Search for the cell housing the specified text and yield its [X, Y] center coordinate. 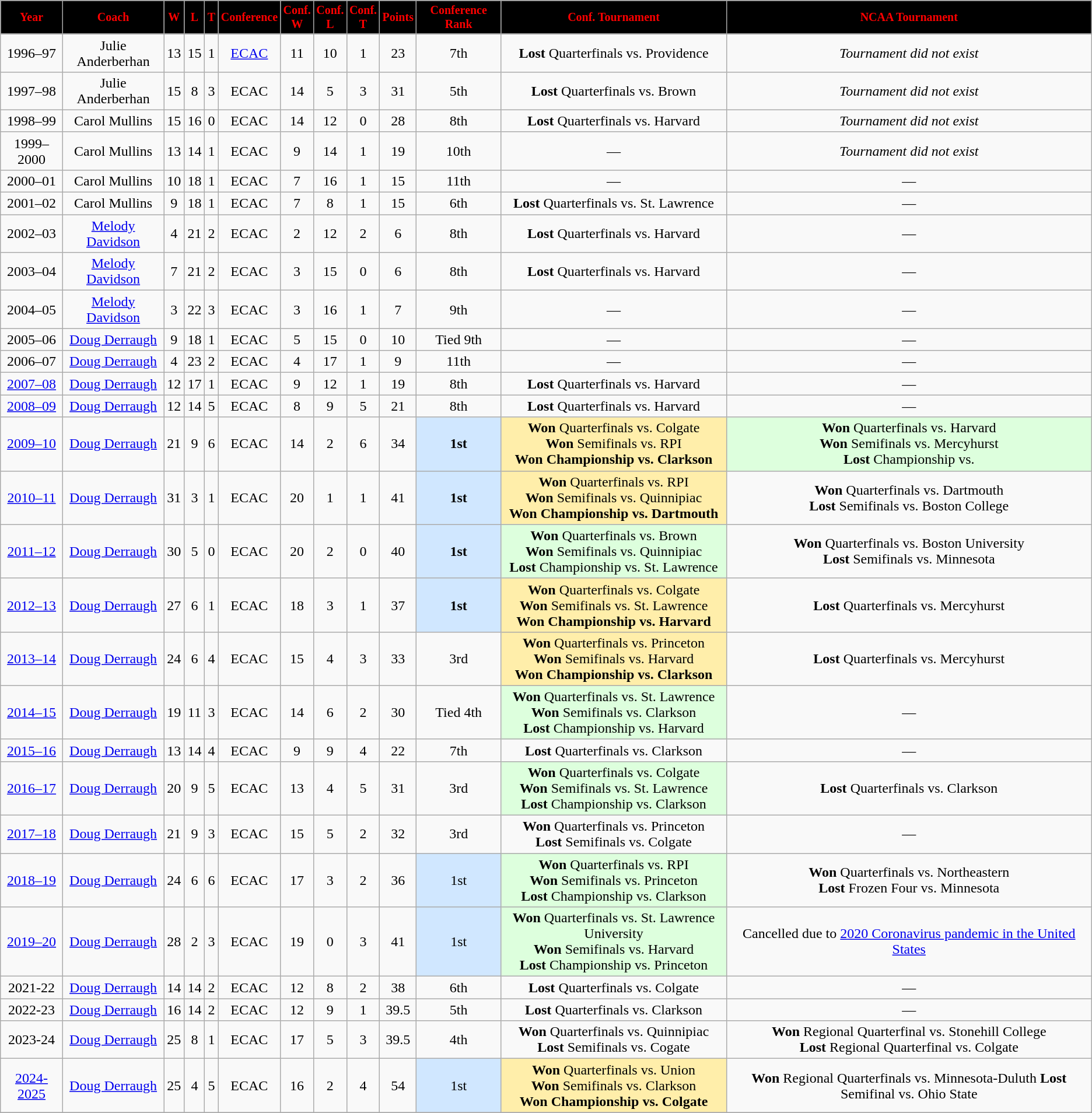
2019–20 [32, 942]
2015–16 [32, 750]
Won Quarterfinals vs. Harvard Won Semifinals vs. Mercyhurst Lost Championship vs. [909, 444]
Won Quarterfinals vs. Brown Won Semifinals vs. Quinnipiac Lost Championship vs. St. Lawrence [614, 551]
Won Regional Quarterfinal vs. Stonehill College Lost Regional Quarterfinal vs. Colgate [909, 1039]
2010–11 [32, 498]
Conf. W [297, 17]
Won Quarterfinals vs. Princeton Won Semifinals vs. Harvard Won Championship vs. Clarkson [614, 659]
Won Quarterfinals vs. St. Lawrence Won Semifinals vs. Clarkson Lost Championship vs. Harvard [614, 712]
T [211, 17]
Lost Quarterfinals vs. Providence [614, 52]
32 [398, 834]
2012–13 [32, 605]
Won Quarterfinals vs. Colgate Won Semifinals vs. St. Lawrence Lost Championship vs. Clarkson [614, 788]
Won Quarterfinals vs. Union Won Semifinals vs. Clarkson Won Championship vs. Colgate [614, 1086]
Won Quarterfinals vs. RPI Won Semifinals vs. Quinnipiac Won Championship vs. Dartmouth [614, 498]
Conference Rank [459, 17]
Tied 4th [459, 712]
Won Quarterfinals vs. Boston University Lost Semifinals vs. Minnesota [909, 551]
Won Quarterfinals vs. Northeastern Lost Frozen Four vs. Minnesota [909, 880]
2009–10 [32, 444]
Won Regional Quarterfinals vs. Minnesota-Duluth Lost Semifinal vs. Ohio State [909, 1086]
Won Quarterfinals vs. Colgate Won Semifinals vs. St. Lawrence Won Championship vs. Harvard [614, 605]
Lost Quarterfinals vs. Brown [614, 91]
1996–97 [32, 52]
37 [398, 605]
54 [398, 1086]
Cancelled due to 2020 Coronavirus pandemic in the United States [909, 942]
2016–17 [32, 788]
4th [459, 1039]
10th [459, 150]
9th [459, 309]
Lost Quarterfinals vs. St. Lawrence [614, 204]
1999–2000 [32, 150]
Won Quarterfinals vs. RPI Won Semifinals vs. Princeton Lost Championship vs. Clarkson [614, 880]
2018–19 [32, 880]
2023-24 [32, 1039]
33 [398, 659]
Year [32, 17]
38 [398, 988]
34 [398, 444]
2008–09 [32, 406]
Coach [113, 17]
Won Quarterfinals vs. Quinnipiac Lost Semifinals vs. Cogate [614, 1039]
2013–14 [32, 659]
1998–99 [32, 121]
Won Quarterfinals vs. Dartmouth Lost Semifinals vs. Boston College [909, 498]
Conference [250, 17]
L [195, 17]
2014–15 [32, 712]
Won Quarterfinals vs. Colgate Won Semifinals vs. RPI Won Championship vs. Clarkson [614, 444]
Lost Quarterfinals vs. Colgate [614, 988]
2006–07 [32, 362]
Points [398, 17]
2000–01 [32, 181]
2017–18 [32, 834]
40 [398, 551]
2002–03 [32, 233]
36 [398, 880]
2007–08 [32, 384]
2001–02 [32, 204]
1997–98 [32, 91]
W [174, 17]
2004–05 [32, 309]
Won Quarterfinals vs. Princeton Lost Semifinals vs. Colgate [614, 834]
2024-2025 [32, 1086]
NCAA Tournament [909, 17]
2011–12 [32, 551]
2005–06 [32, 339]
2022-23 [32, 1010]
27 [174, 605]
Conf. T [363, 17]
Conf. Tournament [614, 17]
Won Quarterfinals vs. St. Lawrence University Won Semifinals vs. Harvard Lost Championship vs. Princeton [614, 942]
Tied 9th [459, 339]
Conf. L [330, 17]
2021-22 [32, 988]
2003–04 [32, 272]
